Search for the cell housing the specified text and yield its (X, Y) center coordinate. 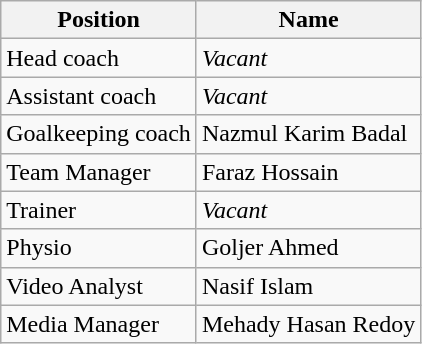
Nasif Islam (308, 286)
Physio (99, 248)
Video Analyst (99, 286)
Name (308, 20)
Head coach (99, 58)
Nazmul Karim Badal (308, 134)
Assistant coach (99, 96)
Team Manager (99, 172)
Media Manager (99, 324)
Mehady Hasan Redoy (308, 324)
Goljer Ahmed (308, 248)
Goalkeeping coach (99, 134)
Trainer (99, 210)
Position (99, 20)
Faraz Hossain (308, 172)
